Detect which cell encompasses the target text, then output its [x, y] center coordinate. 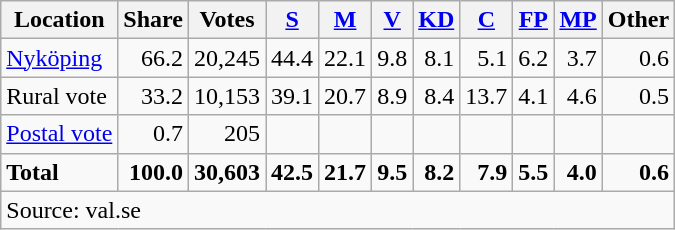
22.1 [346, 58]
44.4 [292, 58]
8.4 [436, 96]
9.8 [392, 58]
100.0 [154, 172]
M [346, 20]
13.7 [486, 96]
Share [154, 20]
9.5 [392, 172]
42.5 [292, 172]
10,153 [226, 96]
Postal vote [60, 134]
4.1 [534, 96]
8.2 [436, 172]
V [392, 20]
30,603 [226, 172]
4.6 [578, 96]
5.5 [534, 172]
8.9 [392, 96]
Rural vote [60, 96]
KD [436, 20]
205 [226, 134]
20,245 [226, 58]
MP [578, 20]
FP [534, 20]
Location [60, 20]
21.7 [346, 172]
3.7 [578, 58]
S [292, 20]
20.7 [346, 96]
Nyköping [60, 58]
39.1 [292, 96]
0.5 [638, 96]
6.2 [534, 58]
5.1 [486, 58]
33.2 [154, 96]
66.2 [154, 58]
C [486, 20]
7.9 [486, 172]
0.7 [154, 134]
Votes [226, 20]
Total [60, 172]
Other [638, 20]
4.0 [578, 172]
8.1 [436, 58]
Source: val.se [338, 210]
